Search for the cell housing the specified text and yield its [X, Y] center coordinate. 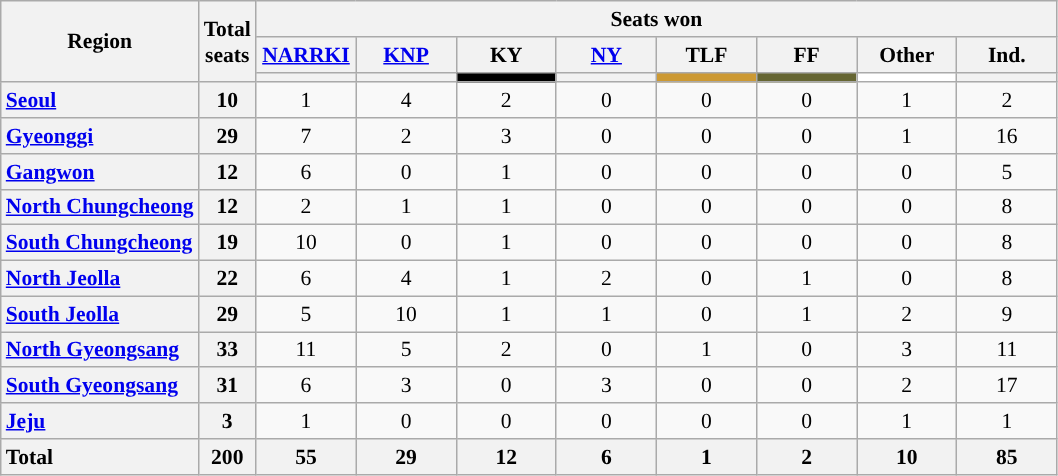
85 [1007, 457]
Total [100, 457]
17 [1007, 386]
KY [506, 55]
NARRKI [306, 55]
North Gyeongsang [100, 350]
South Gyeongsang [100, 386]
Totalseats [228, 42]
Gangwon [100, 172]
NY [606, 55]
Seats won [656, 19]
Seoul [100, 101]
Region [100, 42]
KNP [406, 55]
South Jeolla [100, 314]
55 [306, 457]
19 [228, 243]
200 [228, 457]
31 [228, 386]
Jeju [100, 421]
North Jeolla [100, 279]
TLF [706, 55]
Gyeonggi [100, 136]
Other [907, 55]
Ind. [1007, 55]
33 [228, 350]
9 [1007, 314]
22 [228, 279]
7 [306, 136]
16 [1007, 136]
South Chungcheong [100, 243]
North Chungcheong [100, 207]
FF [807, 55]
